From the cell containing the given text, extract its center point as [x, y] coordinate. 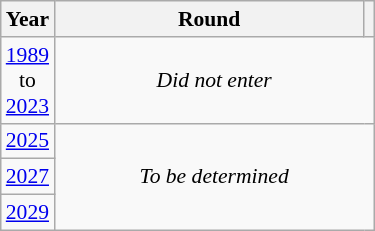
Did not enter [214, 80]
2029 [28, 213]
Round [209, 19]
2027 [28, 177]
Year [28, 19]
1989to2023 [28, 80]
2025 [28, 141]
To be determined [214, 176]
